Extract the (x, y) coordinate from the center of the cell holding the provided text.  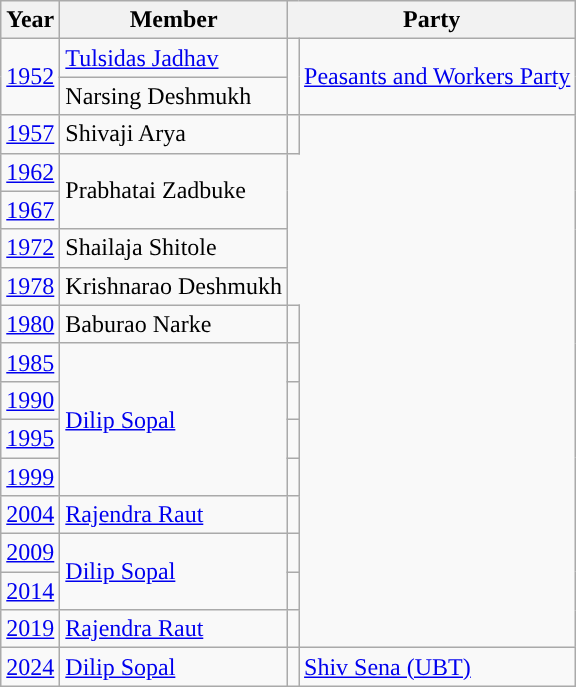
2004 (30, 515)
Tulsidas Jadhav (174, 58)
1967 (30, 210)
1952 (30, 77)
Member (174, 20)
Krishnarao Deshmukh (174, 286)
Prabhatai Zadbuke (174, 191)
1957 (30, 134)
2019 (30, 629)
Baburao Narke (174, 324)
Shivaji Arya (174, 134)
Narsing Deshmukh (174, 96)
Shailaja Shitole (174, 248)
1985 (30, 362)
Party (432, 20)
Peasants and Workers Party (438, 77)
1978 (30, 286)
Shiv Sena (UBT) (438, 667)
Year (30, 20)
2014 (30, 591)
1962 (30, 172)
2024 (30, 667)
1990 (30, 400)
1980 (30, 324)
2009 (30, 553)
1972 (30, 248)
1995 (30, 438)
1999 (30, 477)
